Detect which cell encompasses the target text, then output its (X, Y) center coordinate. 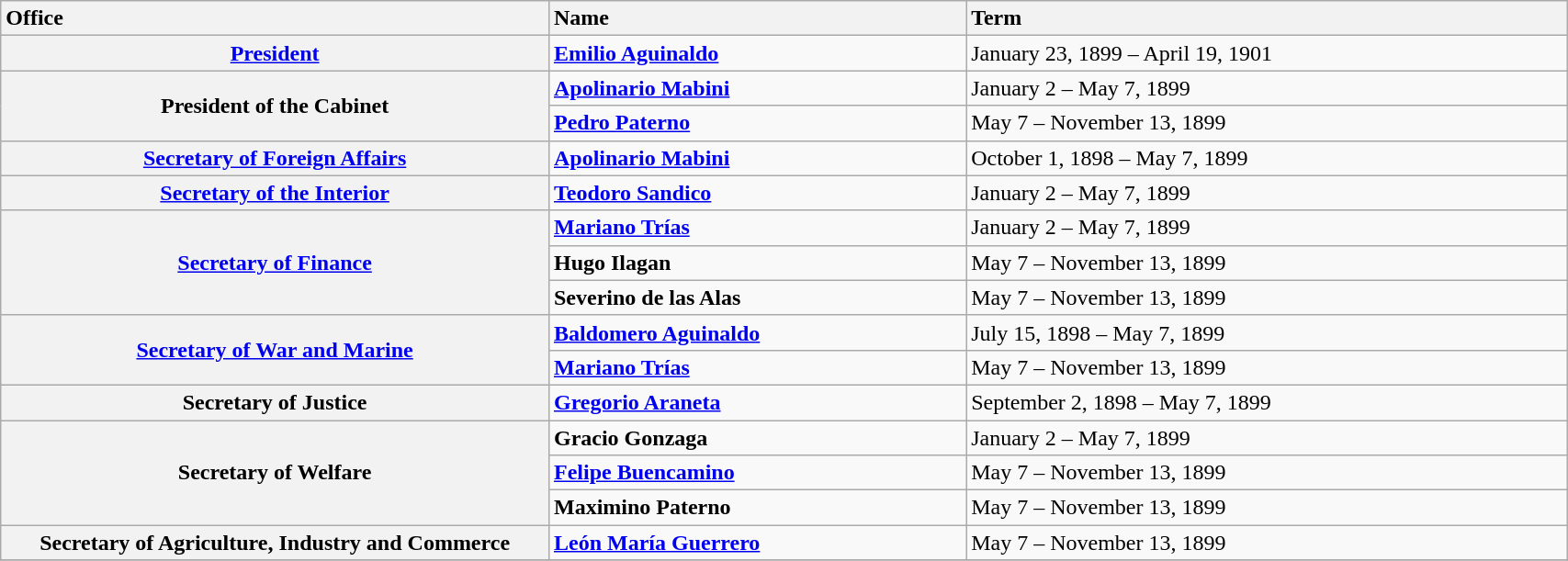
Secretary of Finance (276, 263)
President (276, 53)
León María Guerrero (757, 543)
Maximino Paterno (757, 508)
Gregorio Araneta (757, 402)
Baldomero Aguinaldo (757, 332)
Hugo Ilagan (757, 263)
Gracio Gonzaga (757, 438)
Secretary of Welfare (276, 473)
Teodoro Sandico (757, 193)
Office (276, 18)
Secretary of War and Marine (276, 350)
October 1, 1898 – May 7, 1899 (1267, 158)
Secretary of Foreign Affairs (276, 158)
September 2, 1898 – May 7, 1899 (1267, 402)
January 23, 1899 – April 19, 1901 (1267, 53)
Pedro Paterno (757, 123)
Term (1267, 18)
Felipe Buencamino (757, 473)
Secretary of Justice (276, 402)
Secretary of Agriculture, Industry and Commerce (276, 543)
Severino de las Alas (757, 297)
Emilio Aguinaldo (757, 53)
July 15, 1898 – May 7, 1899 (1267, 332)
Secretary of the Interior (276, 193)
Name (757, 18)
President of the Cabinet (276, 106)
